Identify which cell holds the provided text, then report its [x, y] central coordinate. 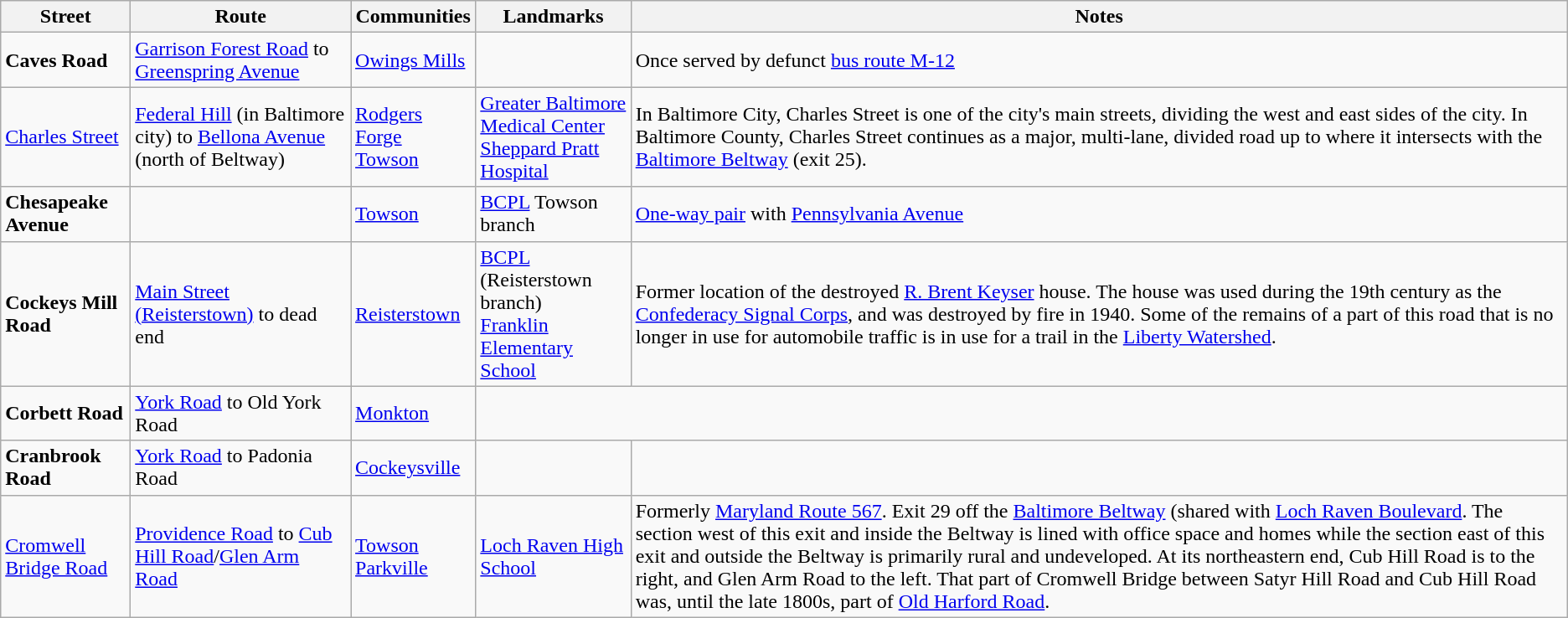
Chesapeake Avenue [65, 214]
Providence Road to Cub Hill Road/Glen Arm Road [241, 556]
Greater Baltimore Medical CenterSheppard Pratt Hospital [553, 137]
Landmarks [553, 17]
Reisterstown [414, 313]
Owings Mills [414, 60]
BCPL (Reisterstown branch)Franklin Elementary School [553, 313]
TowsonParkville [414, 556]
Cockeysville [414, 467]
Cockeys Mill Road [65, 313]
One-way pair with Pennsylvania Avenue [1099, 214]
Street [65, 17]
Corbett Road [65, 414]
Rodgers ForgeTowson [414, 137]
York Road to Old York Road [241, 414]
Charles Street [65, 137]
York Road to Padonia Road [241, 467]
Towson [414, 214]
Caves Road [65, 60]
Route [241, 17]
Cromwell Bridge Road [65, 556]
Notes [1099, 17]
Federal Hill (in Baltimore city) to Bellona Avenue (north of Beltway) [241, 137]
Communities [414, 17]
Cranbrook Road [65, 467]
BCPL Towson branch [553, 214]
Monkton [414, 414]
Loch Raven High School [553, 556]
Once served by defunct bus route M-12 [1099, 60]
Garrison Forest Road to Greenspring Avenue [241, 60]
Main Street (Reisterstown) to dead end [241, 313]
